Return [x, y] of the center of cell containing provided text 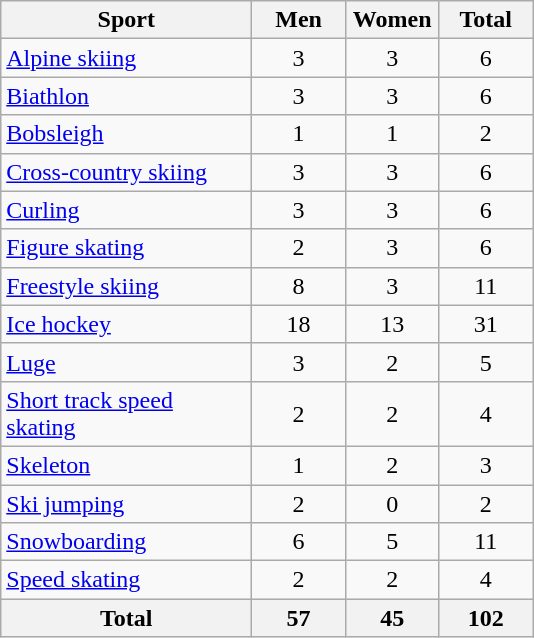
Ice hockey [126, 324]
Figure skating [126, 248]
Freestyle skiing [126, 286]
Men [299, 20]
0 [392, 503]
8 [299, 286]
Curling [126, 210]
Luge [126, 362]
Ski jumping [126, 503]
Short track speed skating [126, 414]
Skeleton [126, 465]
Bobsleigh [126, 134]
Alpine skiing [126, 58]
Speed skating [126, 580]
Cross-country skiing [126, 172]
13 [392, 324]
45 [392, 618]
Biathlon [126, 96]
31 [486, 324]
Sport [126, 20]
Women [392, 20]
102 [486, 618]
Snowboarding [126, 542]
18 [299, 324]
57 [299, 618]
